From the cell containing the given text, extract its center point as [x, y] coordinate. 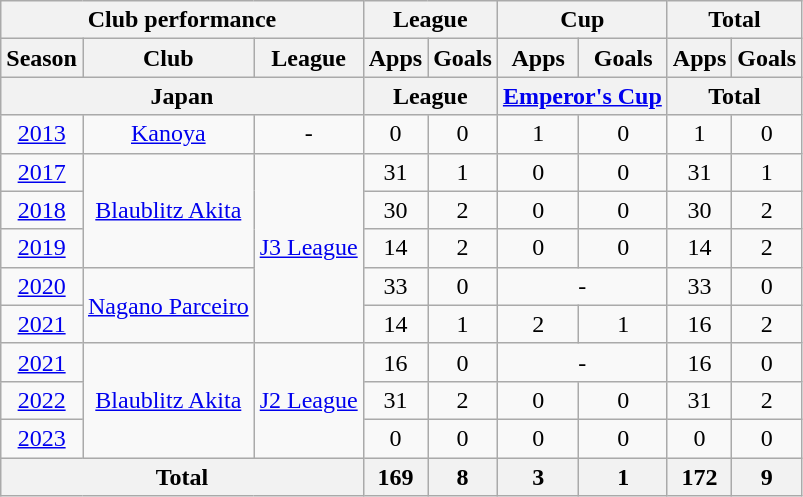
J3 League [308, 248]
8 [463, 477]
169 [395, 477]
Kanoya [168, 134]
2023 [42, 438]
Nagano Parceiro [168, 305]
2013 [42, 134]
Cup [582, 20]
J2 League [308, 400]
172 [699, 477]
2019 [42, 248]
2018 [42, 210]
2020 [42, 286]
3 [538, 477]
Japan [182, 96]
Season [42, 58]
2017 [42, 172]
2022 [42, 400]
Club performance [182, 20]
Emperor's Cup [582, 96]
Club [168, 58]
9 [767, 477]
